Locate the cell with the specified text and output its (X, Y) center coordinate. 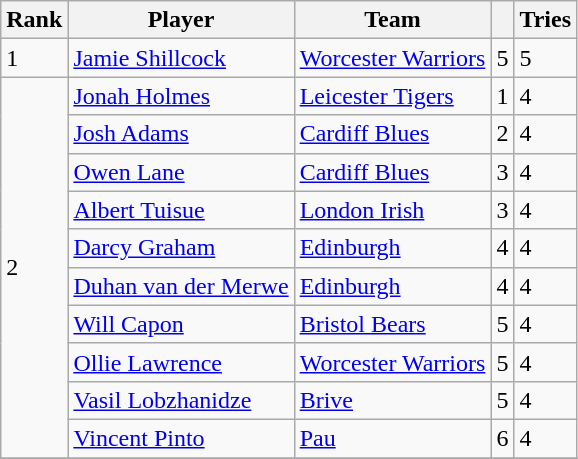
Leicester Tigers (392, 96)
6 (502, 438)
Rank (34, 20)
Vincent Pinto (181, 438)
Owen Lane (181, 172)
Duhan van der Merwe (181, 286)
London Irish (392, 210)
Josh Adams (181, 134)
Jonah Holmes (181, 96)
Will Capon (181, 324)
Jamie Shillcock (181, 58)
Brive (392, 400)
Pau (392, 438)
Tries (546, 20)
Team (392, 20)
Vasil Lobzhanidze (181, 400)
Darcy Graham (181, 248)
Player (181, 20)
Albert Tuisue (181, 210)
Ollie Lawrence (181, 362)
Bristol Bears (392, 324)
